Detect which cell encompasses the target text, then output its [X, Y] center coordinate. 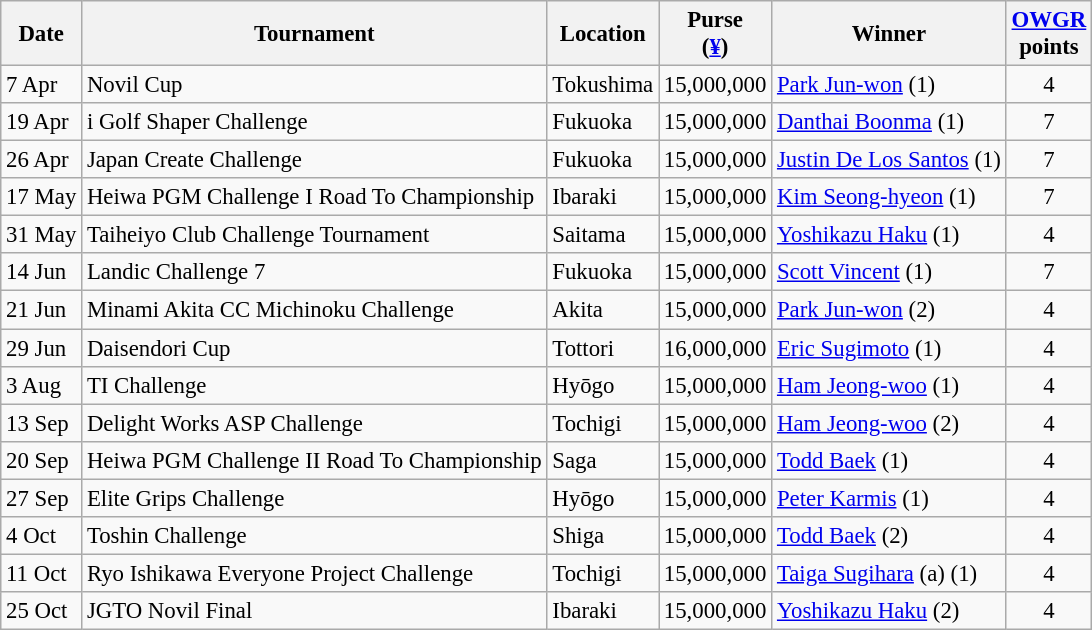
14 Jun [42, 273]
27 Sep [42, 498]
Date [42, 34]
Eric Sugimoto (1) [890, 348]
Danthai Boonma (1) [890, 122]
29 Jun [42, 348]
16,000,000 [716, 348]
OWGRpoints [1048, 34]
Kim Seong-hyeon (1) [890, 197]
31 May [42, 235]
Todd Baek (1) [890, 460]
Saitama [603, 235]
JGTO Novil Final [314, 611]
Heiwa PGM Challenge II Road To Championship [314, 460]
Todd Baek (2) [890, 536]
Novil Cup [314, 85]
Winner [890, 34]
25 Oct [42, 611]
Yoshikazu Haku (2) [890, 611]
Scott Vincent (1) [890, 273]
Park Jun-won (1) [890, 85]
19 Apr [42, 122]
11 Oct [42, 573]
Elite Grips Challenge [314, 498]
20 Sep [42, 460]
Japan Create Challenge [314, 160]
Park Jun-won (2) [890, 310]
Tokushima [603, 85]
Ham Jeong-woo (1) [890, 385]
Taiga Sugihara (a) (1) [890, 573]
Delight Works ASP Challenge [314, 423]
Tottori [603, 348]
Minami Akita CC Michinoku Challenge [314, 310]
Purse(¥) [716, 34]
Peter Karmis (1) [890, 498]
Landic Challenge 7 [314, 273]
26 Apr [42, 160]
Ryo Ishikawa Everyone Project Challenge [314, 573]
Akita [603, 310]
Toshin Challenge [314, 536]
Taiheiyo Club Challenge Tournament [314, 235]
Saga [603, 460]
13 Sep [42, 423]
Location [603, 34]
Shiga [603, 536]
TI Challenge [314, 385]
17 May [42, 197]
Yoshikazu Haku (1) [890, 235]
21 Jun [42, 310]
Heiwa PGM Challenge I Road To Championship [314, 197]
Daisendori Cup [314, 348]
Ham Jeong-woo (2) [890, 423]
Tournament [314, 34]
3 Aug [42, 385]
Justin De Los Santos (1) [890, 160]
7 Apr [42, 85]
4 Oct [42, 536]
i Golf Shaper Challenge [314, 122]
